Return [x, y] of the center of cell containing provided text 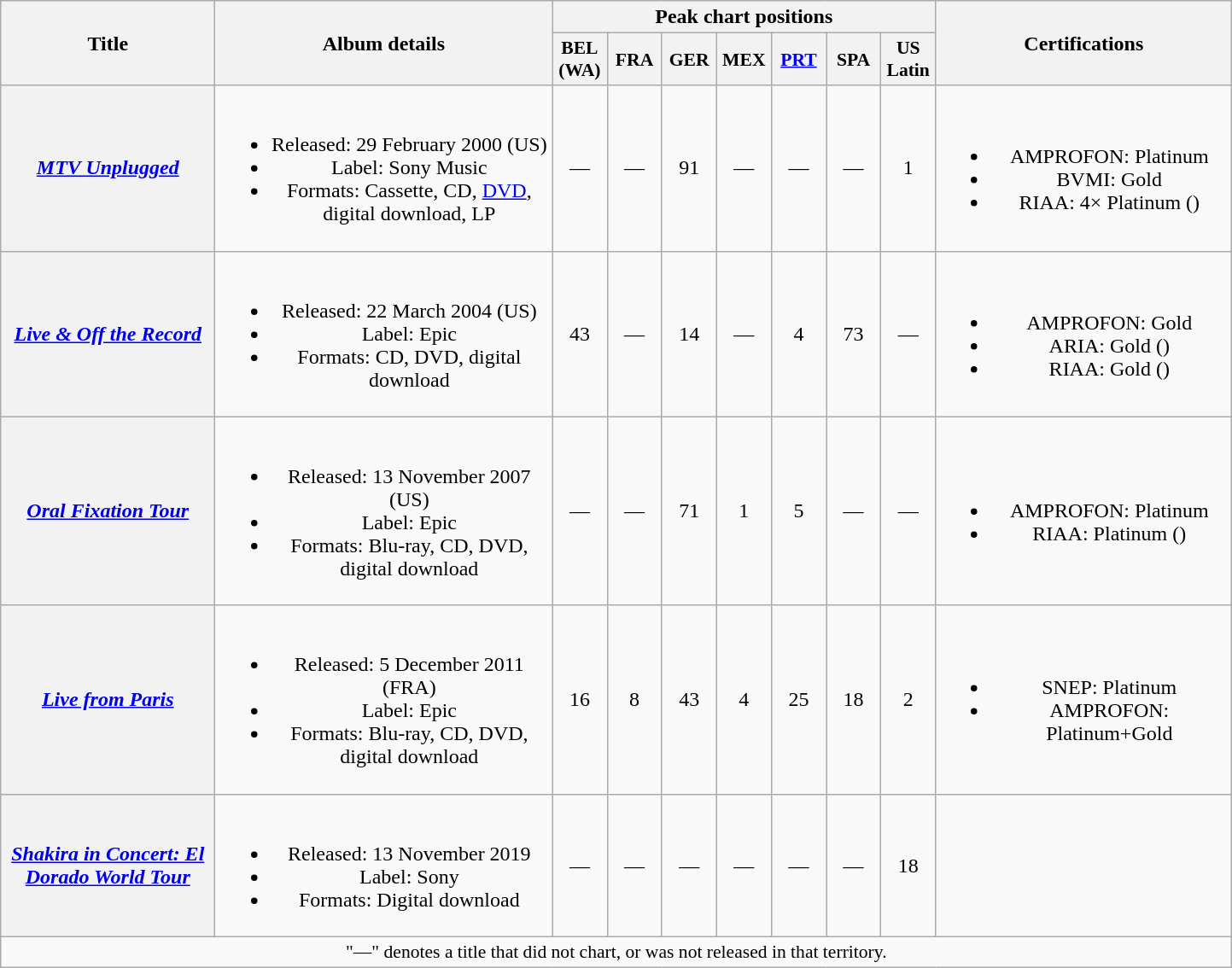
SPA [854, 60]
8 [634, 700]
91 [689, 168]
Album details [384, 43]
5 [798, 510]
Shakira in Concert: El Dorado World Tour [108, 866]
FRA [634, 60]
"—" denotes a title that did not chart, or was not released in that territory. [616, 952]
71 [689, 510]
Live from Paris [108, 700]
Released: 13 November 2007 (US)Label: EpicFormats: Blu-ray, CD, DVD, digital download [384, 510]
AMPROFON: GoldARIA: Gold ()RIAA: Gold () [1084, 334]
Released: 29 February 2000 (US)Label: Sony MusicFormats: Cassette, CD, DVD, digital download, LP [384, 168]
Certifications [1084, 43]
2 [908, 700]
AMPROFON: PlatinumRIAA: Platinum () [1084, 510]
16 [580, 700]
MTV Unplugged [108, 168]
PRT [798, 60]
BEL(WA) [580, 60]
AMPROFON: PlatinumBVMI: GoldRIAA: 4× Platinum () [1084, 168]
USLatin [908, 60]
Live & Off the Record [108, 334]
14 [689, 334]
Released: 13 November 2019Label: SonyFormats: Digital download [384, 866]
MEX [744, 60]
Title [108, 43]
73 [854, 334]
Peak chart positions [744, 17]
SNEP: PlatinumAMPROFON: Platinum+Gold [1084, 700]
25 [798, 700]
Oral Fixation Tour [108, 510]
Released: 22 March 2004 (US)Label: EpicFormats: CD, DVD, digital download [384, 334]
Released: 5 December 2011 (FRA)Label: EpicFormats: Blu-ray, CD, DVD, digital download [384, 700]
GER [689, 60]
